Find where the given text appears and provide that cell's center as [x, y] coordinate. 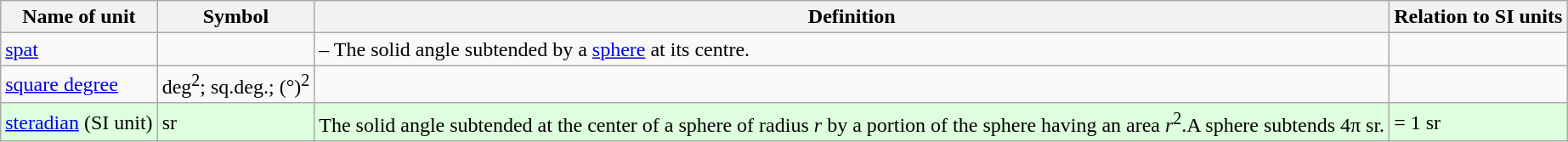
Name of unit [79, 17]
The solid angle subtended at the center of a sphere of radius r by a portion of the sphere having an area r2.A sphere subtends 4π sr. [852, 122]
– The solid angle subtended by a sphere at its centre. [852, 49]
Relation to SI units [1479, 17]
deg2; sq.deg.; (°)2 [236, 85]
steradian (SI unit) [79, 122]
sr [236, 122]
spat [79, 49]
Symbol [236, 17]
square degree [79, 85]
Definition [852, 17]
= 1 sr [1479, 122]
